Pinpoint the cell where the given text exists, returning its (X, Y) midpoint coordinate. 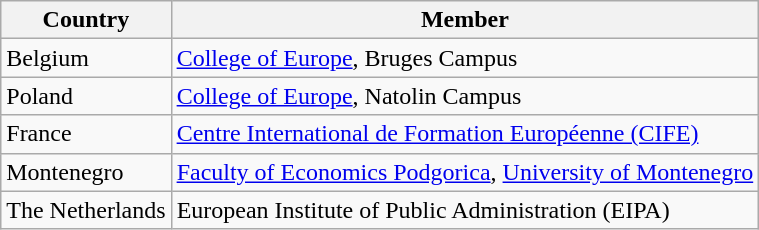
College of Europe, Natolin Campus (465, 96)
Member (465, 20)
Faculty of Economics Podgorica, University of Montenegro (465, 172)
Montenegro (86, 172)
France (86, 134)
Poland (86, 96)
College of Europe, Bruges Campus (465, 58)
Belgium (86, 58)
European Institute of Public Administration (EIPA) (465, 210)
Country (86, 20)
Centre International de Formation Européenne (CIFE) (465, 134)
The Netherlands (86, 210)
